Provide the (X, Y) coordinate of the cell's center where the given text is located.  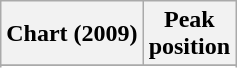
Chart (2009) (72, 34)
Peakposition (189, 34)
